Locate the cell with the specified text and output its (X, Y) center coordinate. 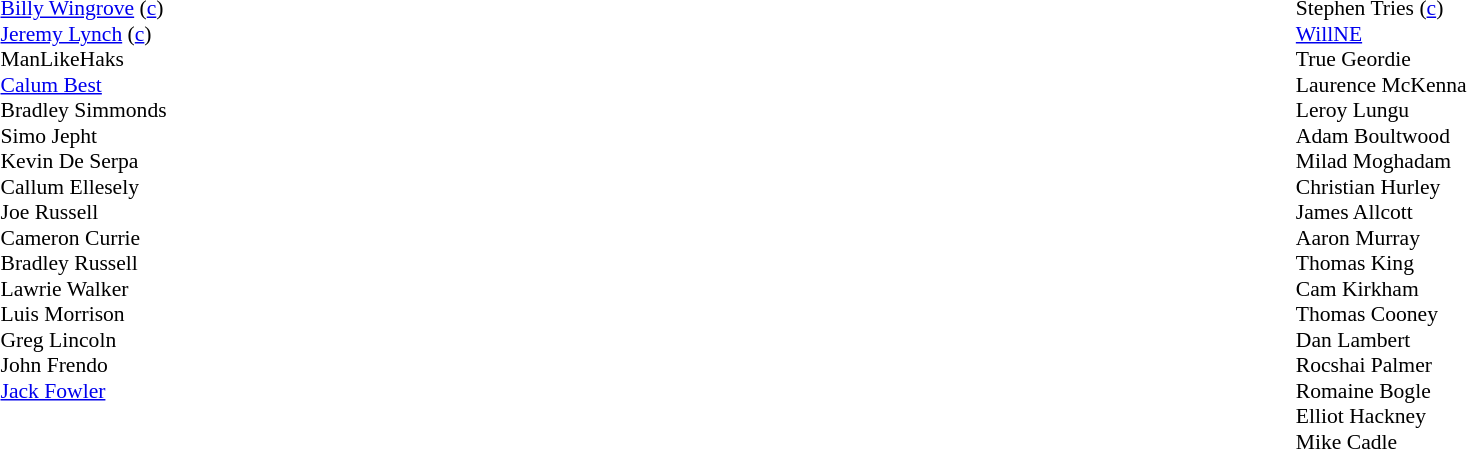
Simo Jepht (83, 136)
True Geordie (1382, 59)
Jeremy Lynch (c) (83, 34)
WillNE (1382, 34)
Dan Lambert (1382, 340)
Elliot Hackney (1382, 417)
Cameron Currie (83, 238)
Rocshai Palmer (1382, 365)
Milad Moghadam (1382, 161)
Lawrie Walker (83, 289)
Jack Fowler (83, 391)
Adam Boultwood (1382, 136)
Leroy Lungu (1382, 111)
Bradley Russell (83, 263)
Greg Lincoln (83, 340)
Thomas Cooney (1382, 315)
Laurence McKenna (1382, 85)
Callum Ellesely (83, 187)
Thomas King (1382, 263)
Aaron Murray (1382, 238)
ManLikeHaks (83, 59)
Bradley Simmonds (83, 111)
Christian Hurley (1382, 187)
Luis Morrison (83, 315)
Cam Kirkham (1382, 289)
Joe Russell (83, 213)
Calum Best (83, 85)
John Frendo (83, 365)
James Allcott (1382, 213)
Romaine Bogle (1382, 391)
Kevin De Serpa (83, 161)
